Provide the [X, Y] coordinate of the cell's center where the given text is located.  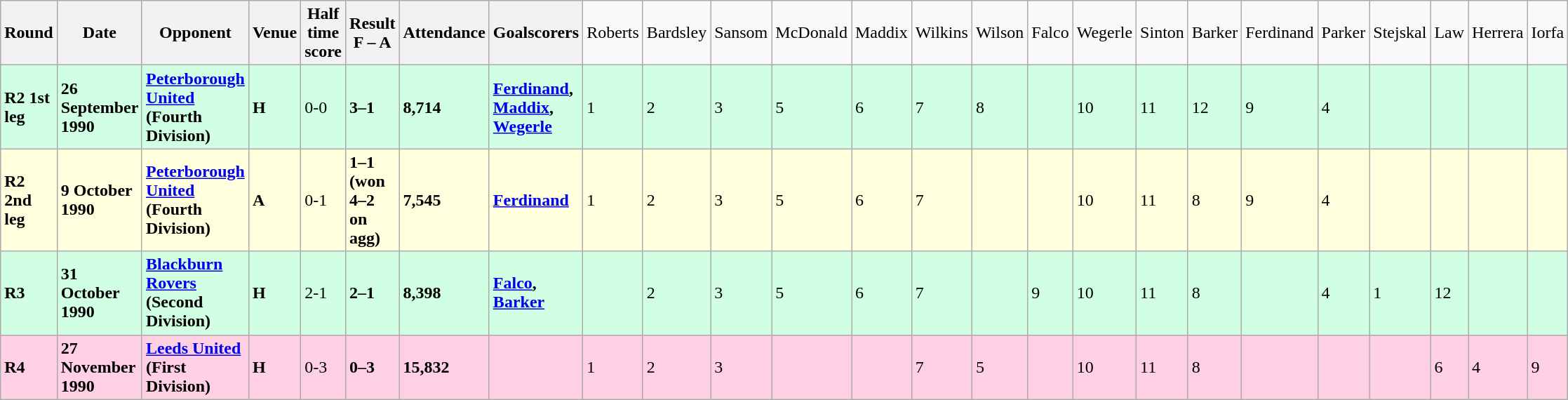
Roberts [613, 33]
Attendance [444, 33]
1–1 (won 4–2 on agg) [373, 200]
Parker [1343, 33]
Stejskal [1400, 33]
26 September 1990 [100, 107]
R3 [29, 293]
Falco [1050, 33]
Round [29, 33]
Leeds United (First Division) [195, 367]
3–1 [373, 107]
Barker [1214, 33]
Wilson [999, 33]
Half time score [323, 33]
Opponent [195, 33]
Wegerle [1104, 33]
R2 2nd leg [29, 200]
McDonald [812, 33]
R2 1st leg [29, 107]
Law [1449, 33]
31 October 1990 [100, 293]
Falco, Barker [536, 293]
Ferdinand, Maddix, Wegerle [536, 107]
Goalscorers [536, 33]
15,832 [444, 367]
Blackburn Rovers (Second Division) [195, 293]
Wilkins [942, 33]
Venue [274, 33]
7,545 [444, 200]
8,714 [444, 107]
Iorfa [1548, 33]
0-1 [323, 200]
Sinton [1162, 33]
Date [100, 33]
Bardsley [676, 33]
27 November 1990 [100, 367]
R4 [29, 367]
0-3 [323, 367]
Herrera [1498, 33]
A [274, 200]
ResultF – A [373, 33]
2-1 [323, 293]
0–3 [373, 367]
0-0 [323, 107]
Maddix [882, 33]
Sansom [741, 33]
2–1 [373, 293]
8,398 [444, 293]
9 October 1990 [100, 200]
